Scan for the cell matching the given text and deliver its [x, y] coordinate at center. 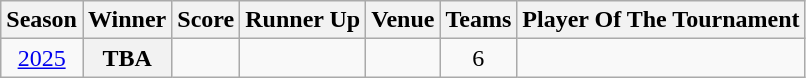
Score [206, 20]
TBA [126, 58]
Player Of The Tournament [661, 20]
6 [478, 58]
Venue [403, 20]
Winner [126, 20]
2025 [42, 58]
Runner Up [303, 20]
Teams [478, 20]
Season [42, 20]
